Provide the (X, Y) coordinate of the cell's center where the given text is located.  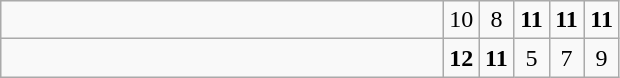
10 (462, 20)
5 (532, 58)
12 (462, 58)
7 (566, 58)
9 (602, 58)
8 (496, 20)
